Find where the given text appears and provide that cell's center as (X, Y) coordinate. 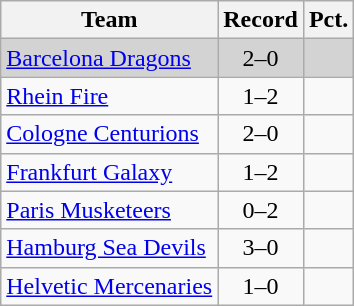
Team (110, 20)
Pct. (328, 20)
Frankfurt Galaxy (110, 172)
Record (261, 20)
Rhein Fire (110, 96)
3–0 (261, 248)
Cologne Centurions (110, 134)
Hamburg Sea Devils (110, 248)
Barcelona Dragons (110, 58)
Helvetic Mercenaries (110, 286)
1–0 (261, 286)
Paris Musketeers (110, 210)
0–2 (261, 210)
